For the text-containing cell, return its midpoint in (X, Y) coordinate format. 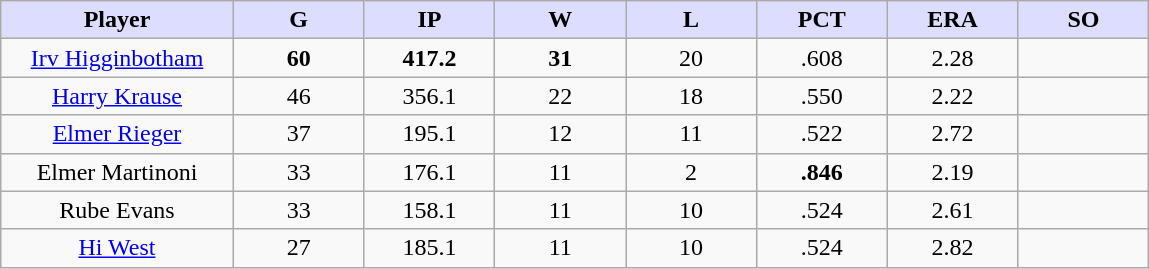
18 (692, 96)
PCT (822, 20)
.608 (822, 58)
Hi West (118, 248)
12 (560, 134)
.522 (822, 134)
417.2 (430, 58)
W (560, 20)
2.19 (952, 172)
185.1 (430, 248)
2 (692, 172)
SO (1084, 20)
Player (118, 20)
60 (298, 58)
176.1 (430, 172)
20 (692, 58)
Elmer Rieger (118, 134)
ERA (952, 20)
Elmer Martinoni (118, 172)
356.1 (430, 96)
L (692, 20)
2.61 (952, 210)
46 (298, 96)
27 (298, 248)
158.1 (430, 210)
Harry Krause (118, 96)
37 (298, 134)
2.28 (952, 58)
2.72 (952, 134)
22 (560, 96)
Irv Higginbotham (118, 58)
31 (560, 58)
.846 (822, 172)
IP (430, 20)
Rube Evans (118, 210)
195.1 (430, 134)
G (298, 20)
.550 (822, 96)
2.82 (952, 248)
2.22 (952, 96)
